Detect which cell encompasses the target text, then output its [X, Y] center coordinate. 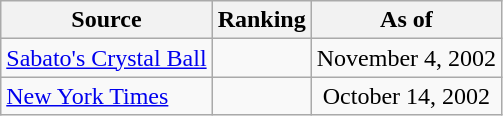
November 4, 2002 [406, 58]
October 14, 2002 [406, 96]
New York Times [106, 96]
As of [406, 20]
Sabato's Crystal Ball [106, 58]
Ranking [262, 20]
Source [106, 20]
